Identify which cell holds the provided text, then report its (X, Y) central coordinate. 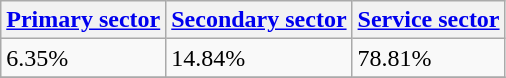
Primary sector (84, 20)
78.81% (428, 58)
Service sector (428, 20)
14.84% (259, 58)
6.35% (84, 58)
Secondary sector (259, 20)
